Pinpoint the cell where the given text exists, returning its (x, y) midpoint coordinate. 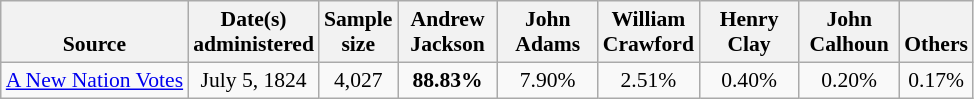
0.17% (936, 80)
88.83% (448, 80)
Samplesize (358, 32)
JohnAdams (548, 32)
7.90% (548, 80)
HenryClay (749, 32)
0.40% (749, 80)
A New Nation Votes (94, 80)
July 5, 1824 (254, 80)
AndrewJackson (448, 32)
4,027 (358, 80)
JohnCalhoun (849, 32)
WilliamCrawford (648, 32)
Date(s)administered (254, 32)
Source (94, 32)
2.51% (648, 80)
Others (936, 32)
0.20% (849, 80)
